Return (x, y) of the center of cell containing provided text 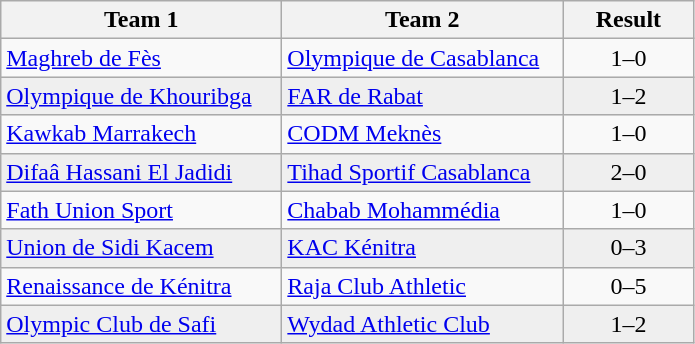
Difaâ Hassani El Jadidi (142, 172)
Renaissance de Kénitra (142, 286)
0–5 (628, 286)
Raja Club Athletic (422, 286)
Union de Sidi Kacem (142, 248)
Wydad Athletic Club (422, 324)
Maghreb de Fès (142, 58)
Olympique de Khouribga (142, 96)
0–3 (628, 248)
Chabab Mohammédia (422, 210)
Olympique de Casablanca (422, 58)
2–0 (628, 172)
Team 1 (142, 20)
CODM Meknès (422, 134)
Fath Union Sport (142, 210)
Olympic Club de Safi (142, 324)
Kawkab Marrakech (142, 134)
KAC Kénitra (422, 248)
Tihad Sportif Casablanca (422, 172)
Result (628, 20)
FAR de Rabat (422, 96)
Team 2 (422, 20)
